Find where the given text appears and provide that cell's center as [x, y] coordinate. 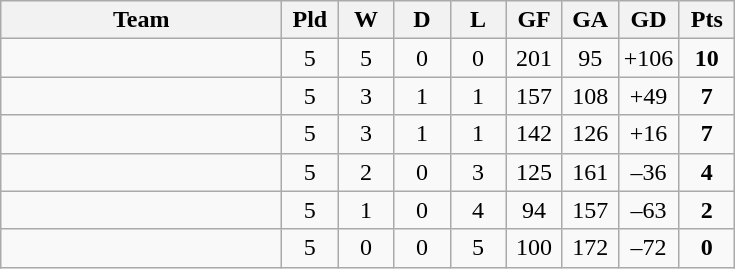
–63 [648, 210]
D [422, 20]
GF [534, 20]
10 [707, 58]
Pld [310, 20]
100 [534, 248]
+16 [648, 134]
126 [590, 134]
161 [590, 172]
–36 [648, 172]
94 [534, 210]
GA [590, 20]
142 [534, 134]
125 [534, 172]
108 [590, 96]
–72 [648, 248]
GD [648, 20]
Pts [707, 20]
L [478, 20]
172 [590, 248]
Team [142, 20]
+49 [648, 96]
95 [590, 58]
W [366, 20]
+106 [648, 58]
201 [534, 58]
